Extract the [x, y] coordinate from the center of the cell holding the provided text.  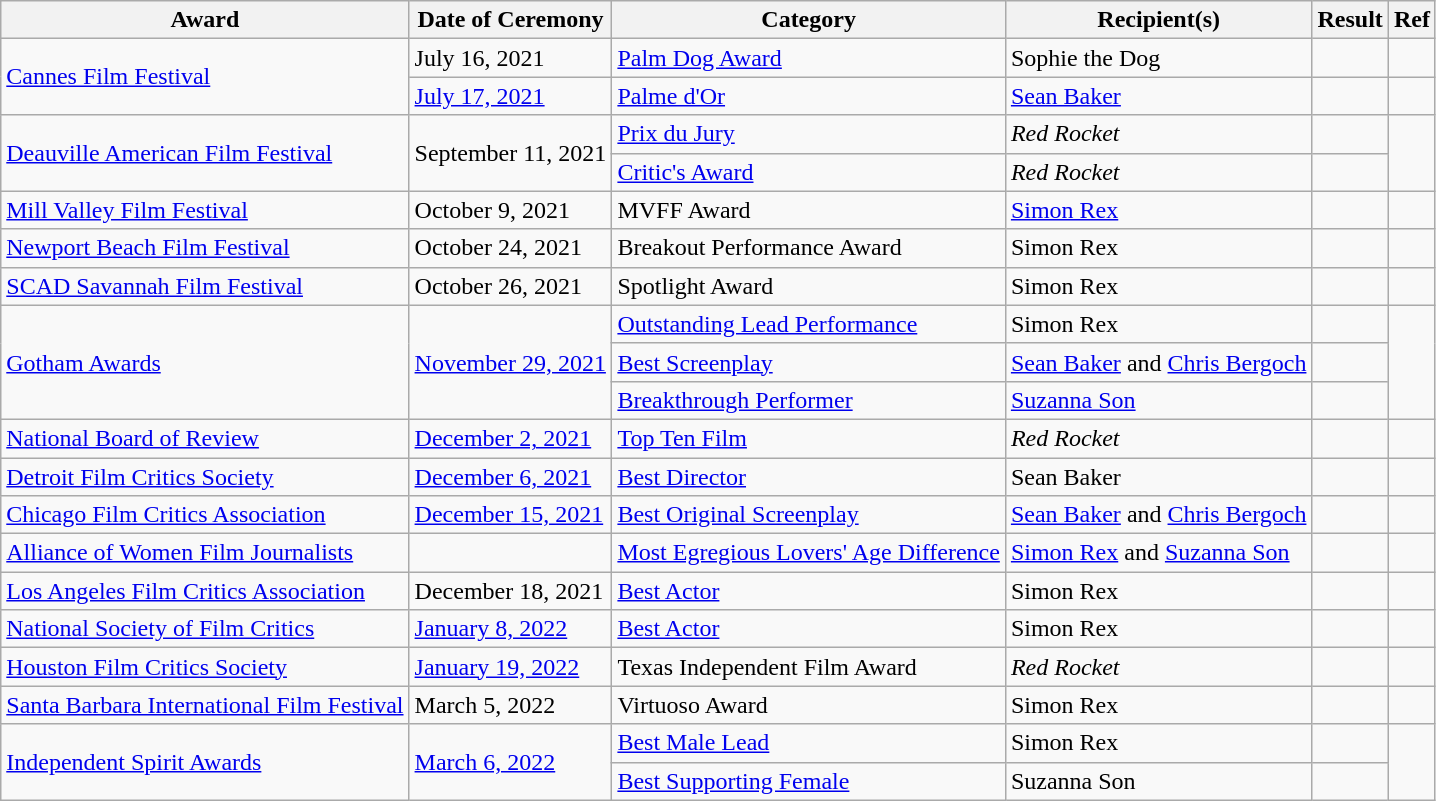
National Society of Film Critics [205, 629]
Alliance of Women Film Journalists [205, 553]
December 6, 2021 [510, 477]
Most Egregious Lovers' Age Difference [809, 553]
Best Male Lead [809, 743]
March 5, 2022 [510, 705]
January 19, 2022 [510, 667]
Independent Spirit Awards [205, 762]
Mill Valley Film Festival [205, 210]
National Board of Review [205, 438]
Best Director [809, 477]
Recipient(s) [1158, 20]
Ref [1412, 20]
Result [1350, 20]
December 2, 2021 [510, 438]
Chicago Film Critics Association [205, 515]
November 29, 2021 [510, 362]
SCAD Savannah Film Festival [205, 286]
Virtuoso Award [809, 705]
December 18, 2021 [510, 591]
Category [809, 20]
Newport Beach Film Festival [205, 248]
Top Ten Film [809, 438]
January 8, 2022 [510, 629]
December 15, 2021 [510, 515]
March 6, 2022 [510, 762]
Santa Barbara International Film Festival [205, 705]
July 16, 2021 [510, 58]
Award [205, 20]
Breakthrough Performer [809, 400]
Simon Rex and Suzanna Son [1158, 553]
Outstanding Lead Performance [809, 324]
Prix du Jury [809, 134]
October 9, 2021 [510, 210]
Palme d'Or [809, 96]
MVFF Award [809, 210]
October 26, 2021 [510, 286]
Date of Ceremony [510, 20]
July 17, 2021 [510, 96]
Best Supporting Female [809, 781]
Best Screenplay [809, 362]
Cannes Film Festival [205, 77]
Sophie the Dog [1158, 58]
Deauville American Film Festival [205, 153]
Spotlight Award [809, 286]
Critic's Award [809, 172]
Houston Film Critics Society [205, 667]
September 11, 2021 [510, 153]
Los Angeles Film Critics Association [205, 591]
Breakout Performance Award [809, 248]
October 24, 2021 [510, 248]
Best Original Screenplay [809, 515]
Gotham Awards [205, 362]
Palm Dog Award [809, 58]
Texas Independent Film Award [809, 667]
Detroit Film Critics Society [205, 477]
